From the cell containing the given text, extract its center point as (x, y) coordinate. 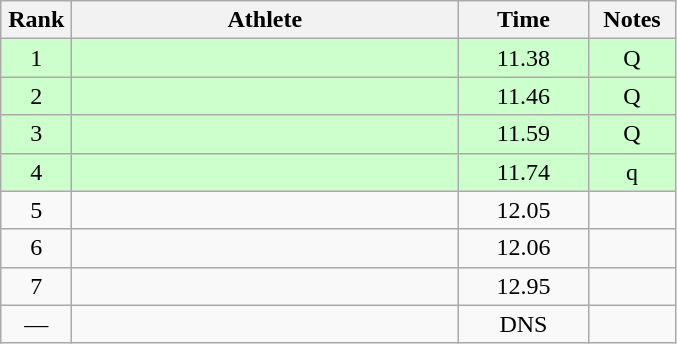
— (36, 324)
Notes (632, 20)
7 (36, 286)
11.46 (524, 96)
Rank (36, 20)
3 (36, 134)
11.59 (524, 134)
DNS (524, 324)
12.06 (524, 248)
12.05 (524, 210)
2 (36, 96)
6 (36, 248)
11.74 (524, 172)
12.95 (524, 286)
4 (36, 172)
1 (36, 58)
11.38 (524, 58)
Athlete (265, 20)
q (632, 172)
Time (524, 20)
5 (36, 210)
